Pinpoint the cell where the given text exists, returning its (X, Y) midpoint coordinate. 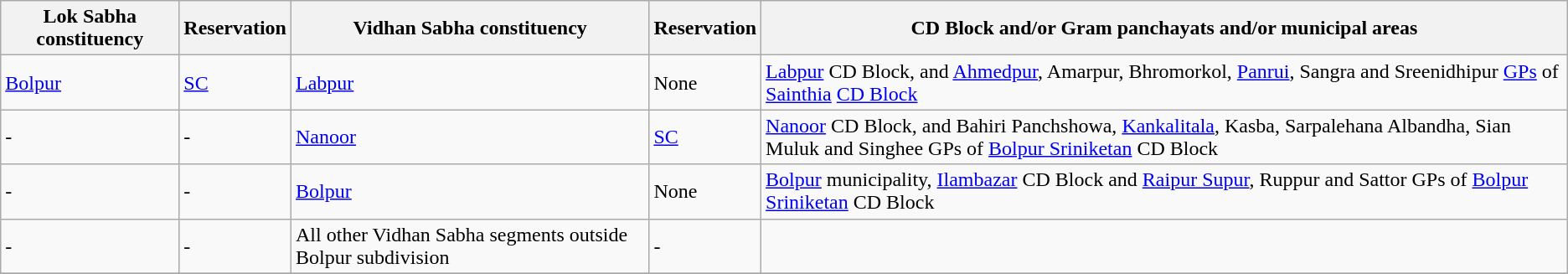
Labpur CD Block, and Ahmedpur, Amarpur, Bhromorkol, Panrui, Sangra and Sreenidhipur GPs of Sainthia CD Block (1164, 82)
CD Block and/or Gram panchayats and/or municipal areas (1164, 28)
Labpur (471, 82)
Lok Sabha constituency (90, 28)
Nanoor (471, 137)
Nanoor CD Block, and Bahiri Panchshowa, Kankalitala, Kasba, Sarpalehana Albandha, Sian Muluk and Singhee GPs of Bolpur Sriniketan CD Block (1164, 137)
Vidhan Sabha constituency (471, 28)
All other Vidhan Sabha segments outside Bolpur subdivision (471, 246)
Bolpur municipality, Ilambazar CD Block and Raipur Supur, Ruppur and Sattor GPs of Bolpur Sriniketan CD Block (1164, 191)
